Detect which cell encompasses the target text, then output its (X, Y) center coordinate. 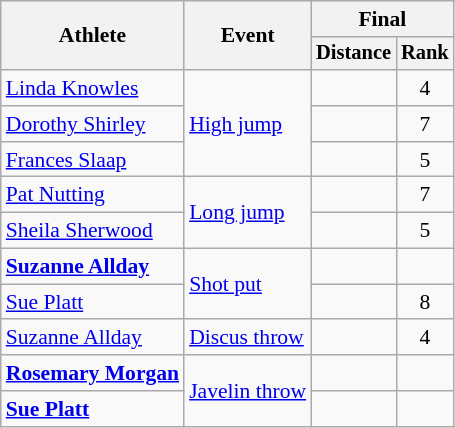
Athlete (92, 36)
Javelin throw (248, 390)
Sheila Sherwood (92, 231)
Rank (425, 54)
Discus throw (248, 338)
Rosemary Morgan (92, 373)
8 (425, 302)
Frances Slaap (92, 160)
Distance (354, 54)
High jump (248, 124)
Event (248, 36)
Linda Knowles (92, 88)
Pat Nutting (92, 195)
Shot put (248, 284)
Final (382, 19)
Dorothy Shirley (92, 124)
Long jump (248, 212)
